Pinpoint the cell where the given text exists, returning its [x, y] midpoint coordinate. 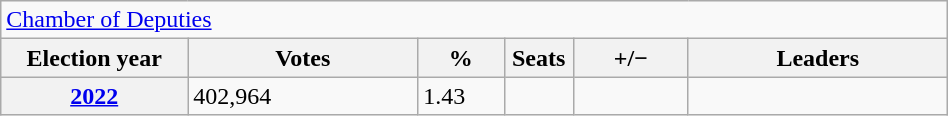
Election year [94, 58]
Chamber of Deputies [474, 20]
1.43 [461, 96]
2022 [94, 96]
Votes [303, 58]
402,964 [303, 96]
Seats [538, 58]
+/− [630, 58]
Leaders [818, 58]
% [461, 58]
